Search for the cell housing the specified text and yield its (x, y) center coordinate. 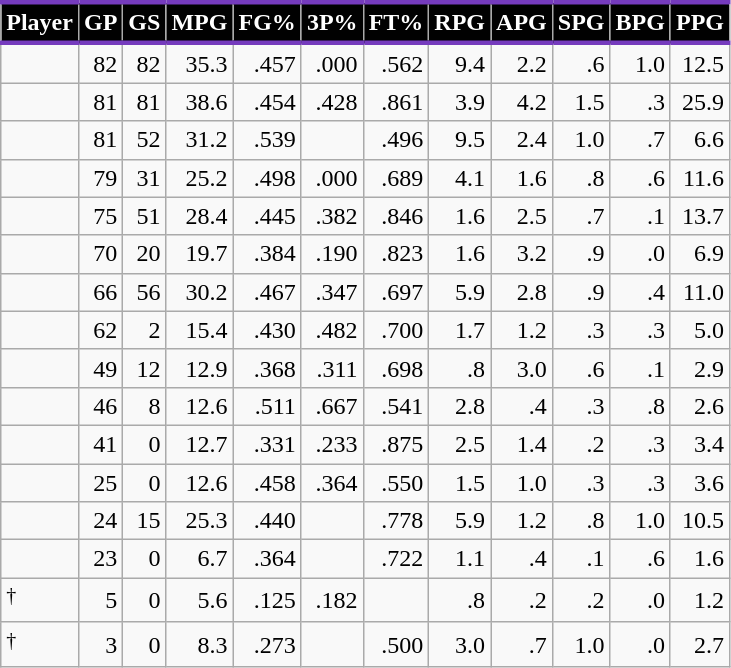
31 (144, 178)
.457 (267, 63)
4.2 (522, 102)
62 (100, 330)
51 (144, 216)
3.4 (700, 444)
6.6 (700, 140)
.550 (396, 483)
24 (100, 521)
.511 (267, 406)
.846 (396, 216)
.273 (267, 644)
1.4 (522, 444)
SPG (581, 22)
2.6 (700, 406)
3P% (332, 22)
RPG (460, 22)
.428 (332, 102)
.182 (332, 600)
2 (144, 330)
6.7 (200, 559)
.233 (332, 444)
66 (100, 292)
.467 (267, 292)
70 (100, 254)
5.0 (700, 330)
.778 (396, 521)
41 (100, 444)
.541 (396, 406)
3 (100, 644)
.875 (396, 444)
FG% (267, 22)
8 (144, 406)
11.6 (700, 178)
.368 (267, 368)
49 (100, 368)
52 (144, 140)
31.2 (200, 140)
FT% (396, 22)
.382 (332, 216)
.125 (267, 600)
35.3 (200, 63)
5 (100, 600)
.700 (396, 330)
.823 (396, 254)
.482 (332, 330)
4.1 (460, 178)
25.9 (700, 102)
56 (144, 292)
30.2 (200, 292)
2.9 (700, 368)
.496 (396, 140)
.190 (332, 254)
3.9 (460, 102)
28.4 (200, 216)
25.3 (200, 521)
.562 (396, 63)
APG (522, 22)
2.4 (522, 140)
79 (100, 178)
BPG (640, 22)
25 (100, 483)
9.5 (460, 140)
5.6 (200, 600)
6.9 (700, 254)
.445 (267, 216)
.722 (396, 559)
15.4 (200, 330)
GS (144, 22)
GP (100, 22)
Player (40, 22)
10.5 (700, 521)
2.2 (522, 63)
3.2 (522, 254)
.500 (396, 644)
.331 (267, 444)
12.5 (700, 63)
.458 (267, 483)
.697 (396, 292)
20 (144, 254)
8.3 (200, 644)
23 (100, 559)
.689 (396, 178)
9.4 (460, 63)
.861 (396, 102)
.454 (267, 102)
15 (144, 521)
2.7 (700, 644)
1.1 (460, 559)
75 (100, 216)
46 (100, 406)
.384 (267, 254)
12 (144, 368)
25.2 (200, 178)
.347 (332, 292)
.440 (267, 521)
.311 (332, 368)
1.7 (460, 330)
38.6 (200, 102)
12.9 (200, 368)
.667 (332, 406)
3.6 (700, 483)
.430 (267, 330)
11.0 (700, 292)
MPG (200, 22)
19.7 (200, 254)
.498 (267, 178)
13.7 (700, 216)
12.7 (200, 444)
.539 (267, 140)
.698 (396, 368)
PPG (700, 22)
